Locate the cell with the specified text and output its (X, Y) center coordinate. 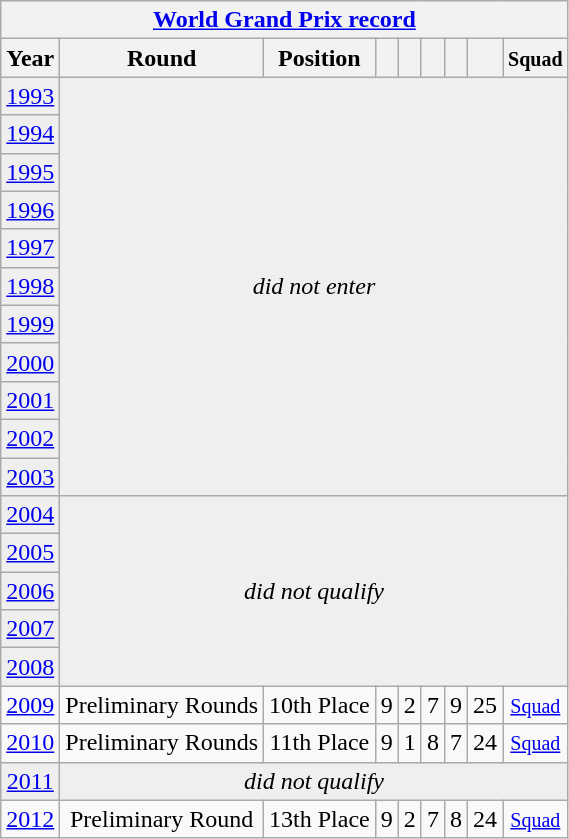
1996 (30, 210)
2007 (30, 629)
2000 (30, 362)
Preliminary Round (162, 819)
1993 (30, 96)
2001 (30, 400)
1999 (30, 324)
Round (162, 58)
2003 (30, 477)
2010 (30, 743)
1 (410, 743)
2008 (30, 667)
11th Place (320, 743)
1997 (30, 248)
World Grand Prix record (284, 20)
2012 (30, 819)
13th Place (320, 819)
1998 (30, 286)
1994 (30, 134)
did not enter (314, 286)
2009 (30, 705)
Position (320, 58)
25 (484, 705)
2004 (30, 515)
2005 (30, 553)
10th Place (320, 705)
2002 (30, 438)
2006 (30, 591)
1995 (30, 172)
2011 (30, 781)
Year (30, 58)
